Identify which cell holds the provided text, then report its (X, Y) central coordinate. 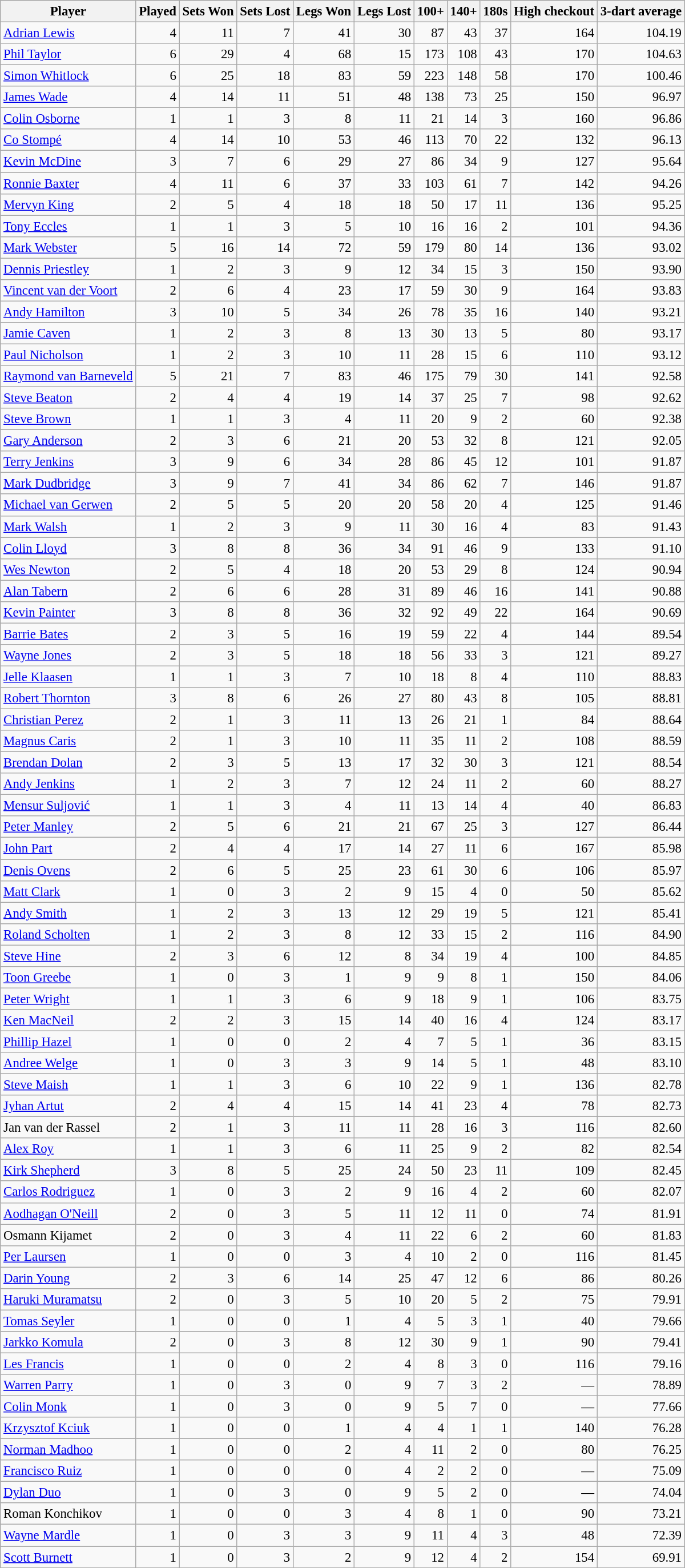
Magnus Caris (68, 741)
Colin Monk (68, 1407)
Les Francis (68, 1364)
81.83 (640, 1235)
88.83 (640, 677)
93.90 (640, 269)
Roland Scholten (68, 934)
91.43 (640, 526)
142 (554, 183)
167 (554, 849)
49 (464, 613)
Ronnie Baxter (68, 183)
80.26 (640, 1278)
Legs Won (324, 11)
Andree Welge (68, 1063)
179 (430, 247)
72 (324, 247)
Warren Parry (68, 1385)
Jamie Caven (68, 333)
96.13 (640, 140)
Colin Osborne (68, 119)
Tomas Seyler (68, 1321)
Andy Hamilton (68, 312)
93.02 (640, 247)
92.05 (640, 441)
31 (385, 591)
93.17 (640, 333)
92.58 (640, 376)
90.88 (640, 591)
62 (464, 484)
Scott Burnett (68, 1557)
89.54 (640, 634)
148 (464, 76)
Andy Jenkins (68, 784)
Denis Ovens (68, 870)
Christian Perez (68, 720)
Simon Whitlock (68, 76)
79.66 (640, 1321)
Colin Lloyd (68, 548)
74.04 (640, 1493)
92 (430, 613)
82 (554, 1149)
73.21 (640, 1514)
83.75 (640, 999)
Mark Dudbridge (68, 484)
Steve Maish (68, 1085)
88.27 (640, 784)
Mervyn King (68, 204)
Mark Walsh (68, 526)
Mark Webster (68, 247)
68 (324, 54)
104.63 (640, 54)
88.54 (640, 763)
103 (430, 183)
160 (554, 119)
James Wade (68, 97)
79.16 (640, 1364)
51 (324, 97)
Phil Taylor (68, 54)
94.26 (640, 183)
144 (554, 634)
79 (464, 376)
92.38 (640, 419)
Aodhagan O'Neill (68, 1213)
113 (430, 140)
95.25 (640, 204)
75.09 (640, 1471)
74 (554, 1213)
96.86 (640, 119)
95.64 (640, 162)
Carlos Rodriguez (68, 1192)
Francisco Ruiz (68, 1471)
Played (158, 11)
Jyhan Artut (68, 1106)
Krzysztof Kciuk (68, 1428)
84.90 (640, 934)
91.10 (640, 548)
Ken MacNeil (68, 1020)
47 (430, 1278)
79.91 (640, 1300)
Alex Roy (68, 1149)
180s (495, 11)
83.15 (640, 1042)
82.45 (640, 1171)
Sets Lost (265, 11)
82.07 (640, 1192)
Steve Beaton (68, 398)
138 (430, 97)
96.97 (640, 97)
Legs Lost (385, 11)
93.12 (640, 355)
77.66 (640, 1407)
Raymond van Barneveld (68, 376)
Roman Konchikov (68, 1514)
93.83 (640, 291)
85.41 (640, 913)
93.21 (640, 312)
Phillip Hazel (68, 1042)
Vincent van der Voort (68, 291)
High checkout (554, 11)
73 (464, 97)
Michael van Gerwen (68, 505)
83.10 (640, 1063)
79.41 (640, 1342)
78.89 (640, 1385)
88.81 (640, 698)
Sets Won (208, 11)
173 (430, 54)
72.39 (640, 1535)
100 (554, 956)
Terry Jenkins (68, 462)
Toon Greebe (68, 978)
109 (554, 1171)
83.17 (640, 1020)
Kevin McDine (68, 162)
88.64 (640, 720)
70 (464, 140)
87 (430, 33)
Jarkko Komula (68, 1342)
90.69 (640, 613)
Player (68, 11)
Peter Wright (68, 999)
82.78 (640, 1085)
Brendan Dolan (68, 763)
45 (464, 462)
88.59 (640, 741)
76.28 (640, 1428)
94.36 (640, 226)
133 (554, 548)
Per Laursen (68, 1256)
92.62 (640, 398)
84.85 (640, 956)
86.83 (640, 806)
Jan van der Rassel (68, 1128)
Peter Manley (68, 827)
Robert Thornton (68, 698)
84.06 (640, 978)
89.27 (640, 656)
82.73 (640, 1106)
85.97 (640, 870)
100.46 (640, 76)
Alan Tabern (68, 591)
Kevin Painter (68, 613)
146 (554, 484)
67 (430, 827)
Wayne Mardle (68, 1535)
Norman Madhoo (68, 1450)
82.54 (640, 1149)
86.44 (640, 827)
85.98 (640, 849)
Wayne Jones (68, 656)
Steve Brown (68, 419)
Matt Clark (68, 891)
175 (430, 376)
Tony Eccles (68, 226)
75 (554, 1300)
154 (554, 1557)
140+ (464, 11)
125 (554, 505)
98 (554, 398)
Steve Hine (68, 956)
Wes Newton (68, 569)
Barrie Bates (68, 634)
100+ (430, 11)
76.25 (640, 1450)
Gary Anderson (68, 441)
Darin Young (68, 1278)
Dylan Duo (68, 1493)
Osmann Kijamet (68, 1235)
Mensur Suljović (68, 806)
81.91 (640, 1213)
223 (430, 76)
91.46 (640, 505)
John Part (68, 849)
105 (554, 698)
Co Stompé (68, 140)
82.60 (640, 1128)
56 (430, 656)
69.91 (640, 1557)
3-dart average (640, 11)
Kirk Shepherd (68, 1171)
104.19 (640, 33)
Jelle Klaasen (68, 677)
84 (554, 720)
Andy Smith (68, 913)
132 (554, 140)
85.62 (640, 891)
81.45 (640, 1256)
91 (430, 548)
89 (430, 591)
Paul Nicholson (68, 355)
90.94 (640, 569)
Adrian Lewis (68, 33)
Haruki Muramatsu (68, 1300)
Dennis Priestley (68, 269)
